Pinpoint the cell where the given text exists, returning its (x, y) midpoint coordinate. 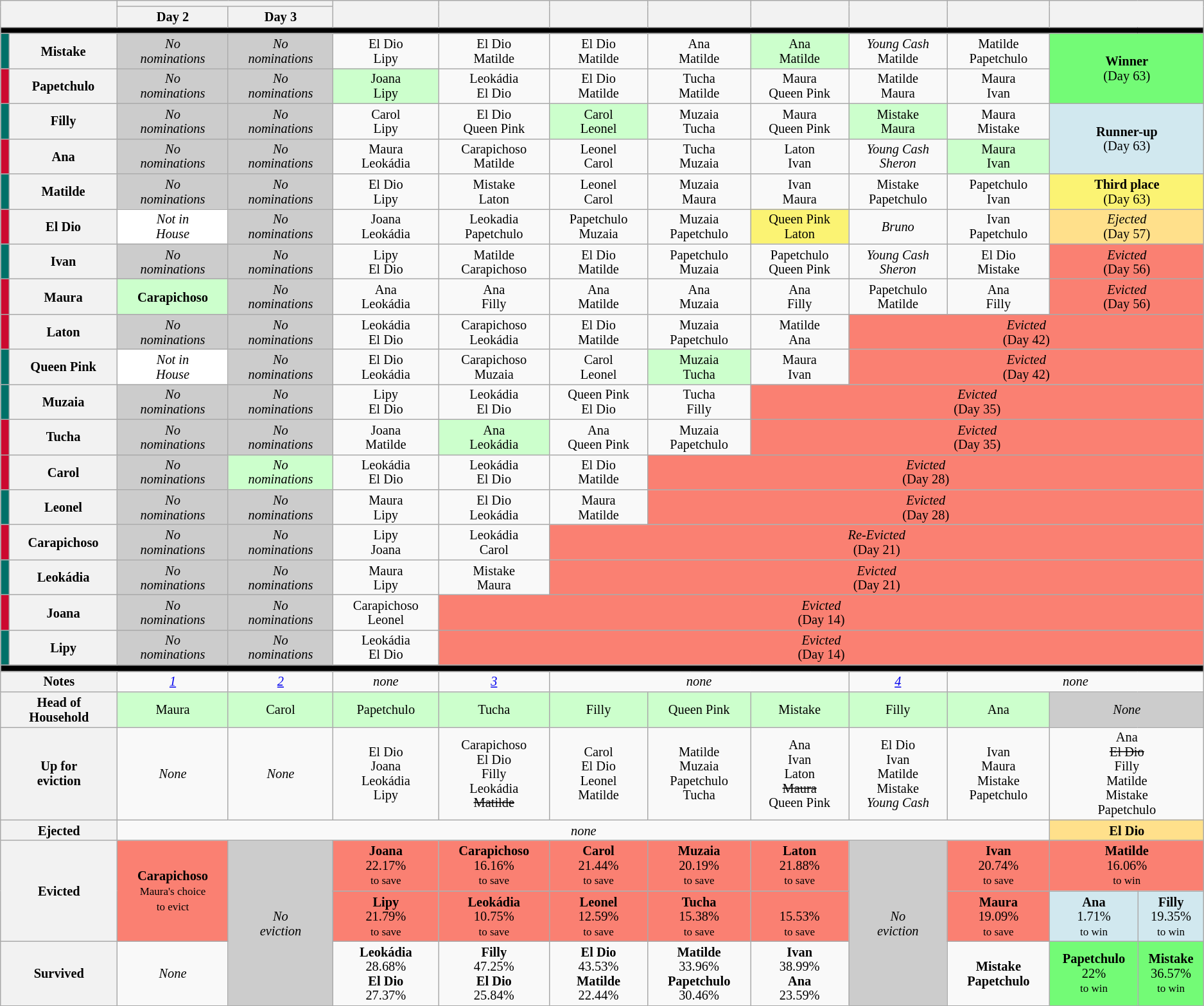
TuchaMatilde (699, 86)
CarapichosoMaura's choiceto evict (173, 891)
Ivan20.74%to save (999, 865)
Ivan38.99%Ana23.59% (800, 973)
TuchaFilly (699, 402)
Joana22.17%to save (386, 865)
Maura19.09%to save (999, 917)
Young CashMatilde (898, 51)
Matilde33.96%Papetchulo30.46% (699, 973)
CarapichosoLeokádia (494, 331)
JoanaLeokádia (386, 226)
AnaEl DioFillyMatildeMistakePapetchulo (1127, 773)
Queen PinkEl Dio (598, 402)
Up foreviction (59, 773)
Runner-up(Day 63) (1127, 139)
MatildePapetchulo (999, 51)
Mistake36.57%to win (1171, 973)
AnaQueen Pink (598, 437)
El DioMistake (999, 262)
LipyJoana (386, 542)
El DioQueen Pink (494, 121)
Matilde (63, 191)
IvanMaura (800, 191)
MauraMatilde (598, 507)
Leokádia (63, 578)
MatildeMaura (898, 86)
El Dio43.53%Matilde22.44% (598, 973)
Notes (59, 681)
3 (494, 681)
Day 3 (280, 17)
CarapichosoLeonel (386, 612)
Re-Evicted(Day 21) (876, 542)
JoanaLipy (386, 86)
CarapichosoMatilde (494, 157)
Leonel12.59%to save (598, 917)
Filly19.35%to win (1171, 917)
MauraLeokádia (386, 157)
Head ofHousehold (59, 709)
PapetchuloMatilde (898, 297)
IvanMauraMistakePapetchulo (999, 773)
Filly47.25%El Dio25.84% (494, 973)
Day 2 (173, 17)
Papetchulo22%to win (1094, 973)
CarolEl DioLeonelMatilde (598, 773)
MatildeCarapichoso (494, 262)
PapetchuloQueen Pink (800, 262)
Ejected(Day 57) (1127, 226)
LeokadiaPapetchulo (494, 226)
Survived (59, 973)
MatildeMuzaiaPapetchuloTucha (699, 773)
Carol21.44%to save (598, 865)
Queen PinkLaton (800, 226)
MistakeLaton (494, 191)
TuchaMuzaia (699, 157)
PapetchuloIvan (999, 191)
15.53%to save (800, 917)
MuzaiaMaura (699, 191)
Third place(Day 63) (1127, 191)
LeokádiaCarol (494, 542)
Carapichoso16.16%to save (494, 865)
MauraMistake (999, 121)
Matilde 16.06%to win (1127, 865)
Lipy (63, 647)
Muzaia20.19%to save (699, 865)
CarolLipy (386, 121)
Leokádia28.68%El Dio27.37% (386, 973)
Ejected (59, 830)
Evicted (59, 891)
Lipy21.79%to save (386, 917)
El DioJoanaLeokádiaLipy (386, 773)
Ana1.71%to win (1094, 917)
CarapichosoMuzaia (494, 367)
2 (280, 681)
Ivan (63, 262)
LatonIvan (800, 157)
IvanPapetchulo (999, 226)
CarapichosoEl DioFillyLeokádiaMatilde (494, 773)
Leonel (63, 507)
MatildeAna (800, 331)
4 (898, 681)
Leokádia10.75%to save (494, 917)
AnaIvanLaton MauraQueen Pink (800, 773)
JoanaMatilde (386, 437)
Winner(Day 63) (1127, 68)
Laton21.88%to save (800, 865)
Bruno (898, 226)
El DioIvanMatildeMistakeYoung Cash (898, 773)
Muzaia (63, 402)
Laton (63, 331)
Tucha15.38%to save (699, 917)
AnaMuzaia (699, 297)
Evicted(Day 21) (876, 578)
Joana (63, 612)
1 (173, 681)
